Detect which cell encompasses the target text, then output its [X, Y] center coordinate. 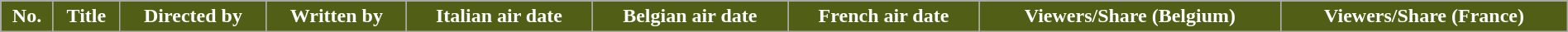
Title [86, 16]
Viewers/Share (France) [1424, 16]
Directed by [194, 16]
Belgian air date [690, 16]
French air date [883, 16]
No. [27, 16]
Italian air date [499, 16]
Viewers/Share (Belgium) [1130, 16]
Written by [336, 16]
